Search for the cell housing the specified text and yield its [x, y] center coordinate. 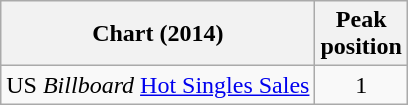
1 [361, 85]
US Billboard Hot Singles Sales [158, 85]
Peakposition [361, 34]
Chart (2014) [158, 34]
